Detect which cell encompasses the target text, then output its [x, y] center coordinate. 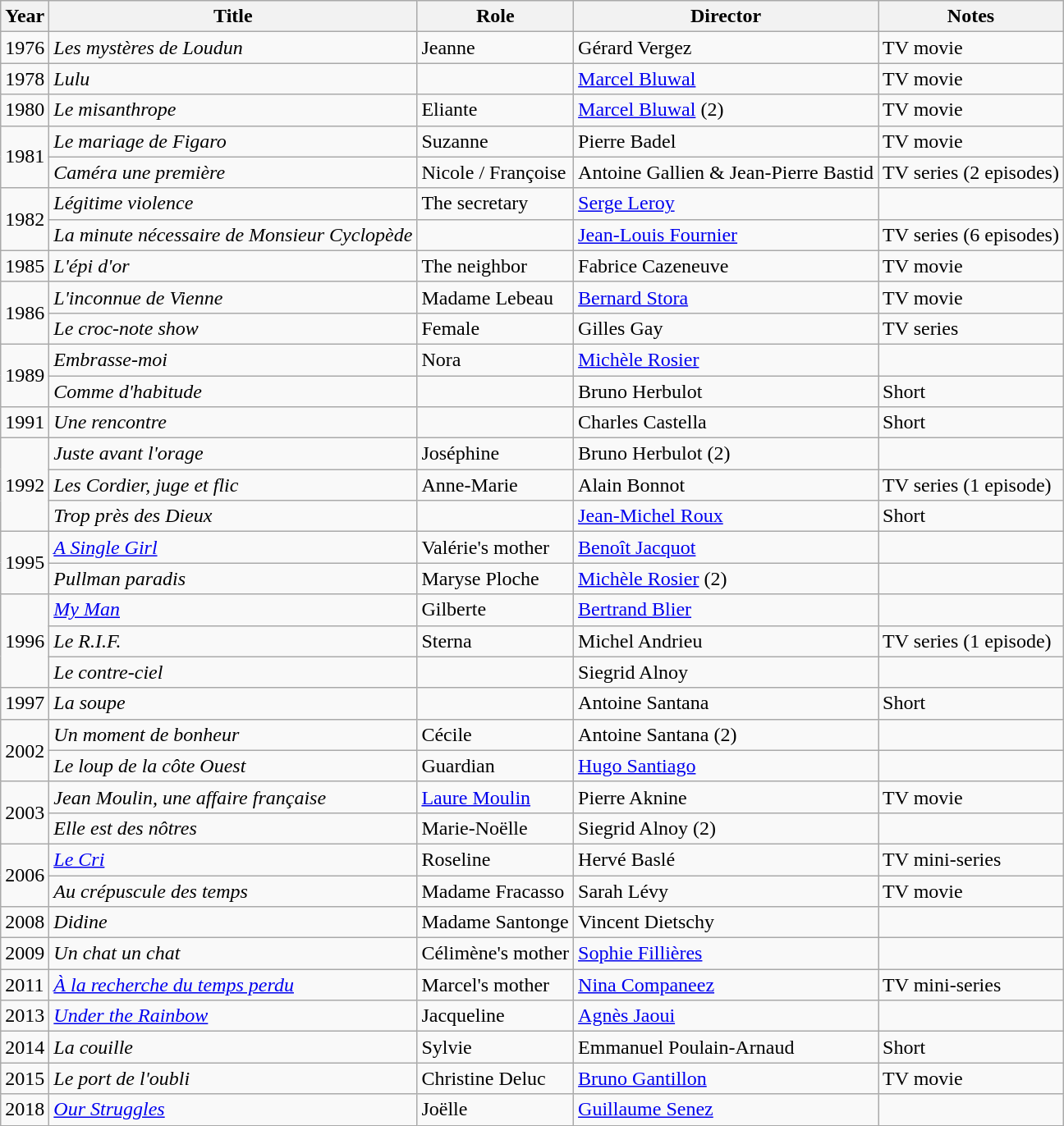
Légitime violence [233, 204]
Year [25, 16]
Christine Deluc [496, 1078]
Un chat un chat [233, 954]
Guardian [496, 766]
Antoine Santana (2) [726, 735]
Lulu [233, 79]
A Single Girl [233, 547]
Le croc-note show [233, 328]
Sylvie [496, 1047]
Pierre Aknine [726, 797]
1985 [25, 266]
Bernard Stora [726, 297]
Sophie Fillières [726, 954]
L'épi d'or [233, 266]
Jean-Michel Roux [726, 516]
2014 [25, 1047]
Nicole / Françoise [496, 172]
Laure Moulin [496, 797]
Le R.I.F. [233, 641]
Madame Santonge [496, 922]
Marie-Noëlle [496, 828]
Title [233, 16]
Elle est des nôtres [233, 828]
Agnès Jaoui [726, 1016]
TV series (2 episodes) [971, 172]
Le mariage de Figaro [233, 141]
À la recherche du temps perdu [233, 985]
1982 [25, 219]
2002 [25, 750]
Nora [496, 359]
Charles Castella [726, 423]
Suzanne [496, 141]
2018 [25, 1110]
Serge Leroy [726, 204]
Our Struggles [233, 1110]
Jeanne [496, 48]
Michèle Rosier [726, 359]
Pullman paradis [233, 579]
TV series (6 episodes) [971, 235]
Siegrid Alnoy (2) [726, 828]
Une rencontre [233, 423]
Joëlle [496, 1110]
Roseline [496, 859]
2006 [25, 875]
Eliante [496, 110]
La couille [233, 1047]
Marcel Bluwal [726, 79]
Embrasse-moi [233, 359]
Vincent Dietschy [726, 922]
Comme d'habitude [233, 391]
Director [726, 16]
Anne-Marie [496, 485]
Le loup de la côte Ouest [233, 766]
Cécile [496, 735]
Antoine Santana [726, 703]
1995 [25, 563]
Jean Moulin, une affaire française [233, 797]
1976 [25, 48]
Bertrand Blier [726, 610]
The secretary [496, 204]
Jacqueline [496, 1016]
Bruno Herbulot (2) [726, 454]
Le port de l'oubli [233, 1078]
Notes [971, 16]
Madame Lebeau [496, 297]
2015 [25, 1078]
Célimène's mother [496, 954]
1992 [25, 485]
Valérie's mother [496, 547]
1986 [25, 313]
Nina Companeez [726, 985]
Antoine Gallien & Jean-Pierre Bastid [726, 172]
Bruno Gantillon [726, 1078]
La minute nécessaire de Monsieur Cyclopède [233, 235]
Les Cordier, juge et flic [233, 485]
Gilles Gay [726, 328]
1989 [25, 375]
1996 [25, 641]
Les mystères de Loudun [233, 48]
Hugo Santiago [726, 766]
Le Cri [233, 859]
Le contre-ciel [233, 672]
1978 [25, 79]
Siegrid Alnoy [726, 672]
My Man [233, 610]
Pierre Badel [726, 141]
2009 [25, 954]
Un moment de bonheur [233, 735]
Michel Andrieu [726, 641]
Benoît Jacquot [726, 547]
Role [496, 16]
Michèle Rosier (2) [726, 579]
Bruno Herbulot [726, 391]
Jean-Louis Fournier [726, 235]
La soupe [233, 703]
Joséphine [496, 454]
Female [496, 328]
Guillaume Senez [726, 1110]
Juste avant l'orage [233, 454]
Maryse Ploche [496, 579]
Le misanthrope [233, 110]
Marcel's mother [496, 985]
L'inconnue de Vienne [233, 297]
Didine [233, 922]
1981 [25, 157]
1980 [25, 110]
Emmanuel Poulain-Arnaud [726, 1047]
Sterna [496, 641]
1991 [25, 423]
1997 [25, 703]
Gérard Vergez [726, 48]
2008 [25, 922]
Hervé Baslé [726, 859]
Caméra une première [233, 172]
Au crépuscule des temps [233, 890]
Madame Fracasso [496, 890]
Sarah Lévy [726, 890]
2013 [25, 1016]
Trop près des Dieux [233, 516]
Gilberte [496, 610]
2011 [25, 985]
The neighbor [496, 266]
TV series [971, 328]
Alain Bonnot [726, 485]
Marcel Bluwal (2) [726, 110]
Under the Rainbow [233, 1016]
Fabrice Cazeneuve [726, 266]
2003 [25, 812]
